Extract the (x, y) coordinate from the center of the cell holding the provided text.  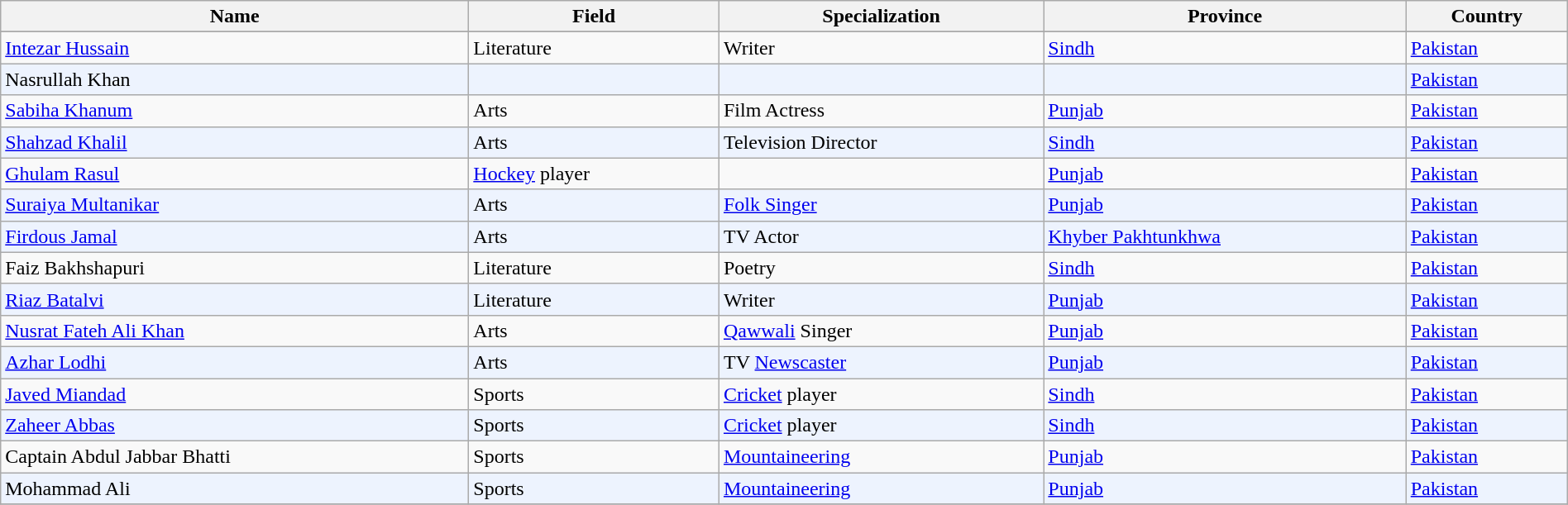
Riaz Batalvi (235, 299)
Qawwali Singer (881, 331)
Azhar Lodhi (235, 362)
Specialization (881, 17)
Mohammad Ali (235, 488)
Zaheer Abbas (235, 426)
Nasrullah Khan (235, 79)
Film Actress (881, 111)
Intezar Hussain (235, 48)
Country (1487, 17)
TV Newscaster (881, 362)
Television Director (881, 142)
Name (235, 17)
Poetry (881, 268)
Field (594, 17)
Firdous Jamal (235, 236)
Ghulam Rasul (235, 174)
Hockey player (594, 174)
Sabiha Khanum (235, 111)
Captain Abdul Jabbar Bhatti (235, 457)
Shahzad Khalil (235, 142)
Suraiya Multanikar (235, 205)
Folk Singer (881, 205)
TV Actor (881, 236)
Nusrat Fateh Ali Khan (235, 331)
Faiz Bakhshapuri (235, 268)
Khyber Pakhtunkhwa (1225, 236)
Province (1225, 17)
Javed Miandad (235, 394)
